Provide the [X, Y] coordinate of the cell's center where the given text is located.  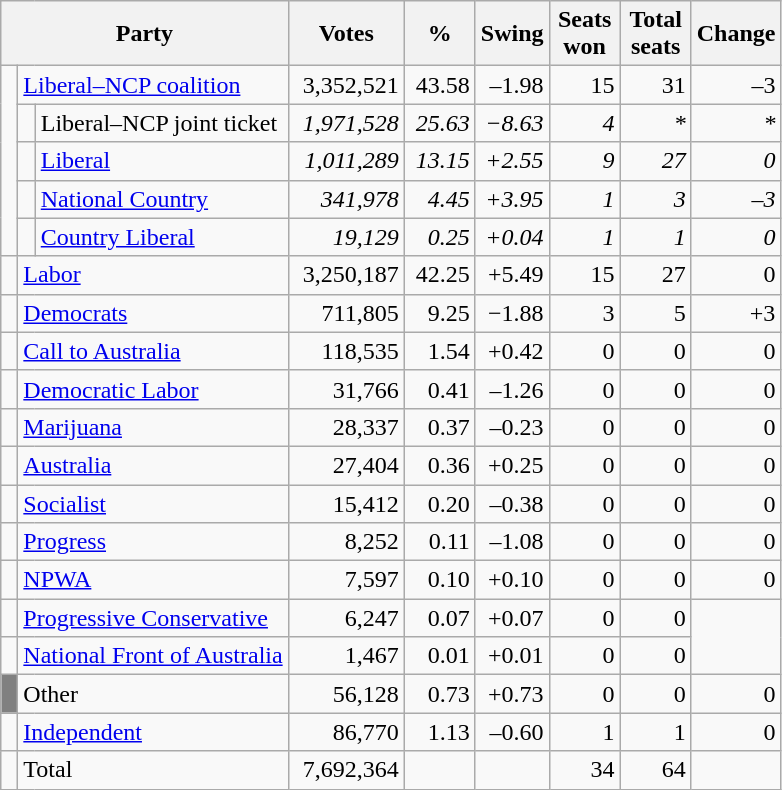
1,011,289 [346, 161]
0.20 [440, 503]
Liberal [162, 161]
5 [656, 313]
15,412 [346, 503]
0.10 [440, 580]
Other [153, 694]
86,770 [346, 732]
341,978 [346, 199]
6,247 [346, 618]
–1.98 [512, 85]
Progressive Conservative [153, 618]
13.15 [440, 161]
31,766 [346, 389]
+0.25 [512, 465]
Democratic Labor [153, 389]
–0.23 [512, 427]
–0.38 [512, 503]
1.54 [440, 351]
9 [584, 161]
9.25 [440, 313]
0.37 [440, 427]
1,467 [346, 656]
43.58 [440, 85]
Liberal–NCP coalition [153, 85]
56,128 [346, 694]
+0.42 [512, 351]
7,692,364 [346, 770]
Marijuana [153, 427]
25.63 [440, 123]
+5.49 [512, 275]
NPWA [153, 580]
–1.08 [512, 542]
Country Liberal [162, 237]
+2.55 [512, 161]
Total [153, 770]
Democrats [153, 313]
% [440, 34]
+0.73 [512, 694]
Independent [153, 732]
National Front of Australia [153, 656]
0.11 [440, 542]
−1.88 [512, 313]
+0.10 [512, 580]
28,337 [346, 427]
8,252 [346, 542]
Swing [512, 34]
Total seats [656, 34]
Party [144, 34]
Change [736, 34]
42.25 [440, 275]
711,805 [346, 313]
–1.26 [512, 389]
Votes [346, 34]
0.36 [440, 465]
118,535 [346, 351]
27,404 [346, 465]
+3.95 [512, 199]
19,129 [346, 237]
+0.07 [512, 618]
+0.04 [512, 237]
+3 [736, 313]
Seats won [584, 34]
0.73 [440, 694]
Socialist [153, 503]
1,971,528 [346, 123]
0.41 [440, 389]
3,250,187 [346, 275]
Progress [153, 542]
31 [656, 85]
–0.60 [512, 732]
National Country [162, 199]
0.25 [440, 237]
+0.01 [512, 656]
1.13 [440, 732]
34 [584, 770]
4 [584, 123]
Australia [153, 465]
Call to Australia [153, 351]
3,352,521 [346, 85]
Labor [153, 275]
4.45 [440, 199]
7,597 [346, 580]
Liberal–NCP joint ticket [162, 123]
0.07 [440, 618]
−8.63 [512, 123]
0.01 [440, 656]
64 [656, 770]
